Find where the given text appears and provide that cell's center as [X, Y] coordinate. 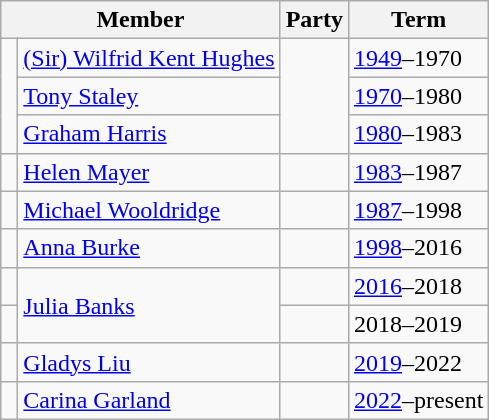
1949–1970 [418, 58]
Michael Wooldridge [149, 210]
Anna Burke [149, 248]
Graham Harris [149, 134]
Helen Mayer [149, 172]
Member [140, 20]
2022–present [418, 400]
2016–2018 [418, 286]
Term [418, 20]
1980–1983 [418, 134]
Tony Staley [149, 96]
1970–1980 [418, 96]
1998–2016 [418, 248]
Carina Garland [149, 400]
1983–1987 [418, 172]
(Sir) Wilfrid Kent Hughes [149, 58]
2019–2022 [418, 362]
2018–2019 [418, 324]
Julia Banks [149, 305]
Party [314, 20]
1987–1998 [418, 210]
Gladys Liu [149, 362]
